Search for the cell housing the specified text and yield its (x, y) center coordinate. 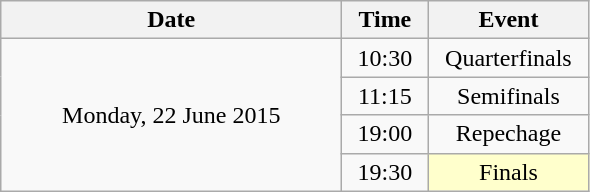
Event (508, 20)
Monday, 22 June 2015 (172, 115)
Repechage (508, 134)
Quarterfinals (508, 58)
11:15 (385, 96)
19:00 (385, 134)
Finals (508, 172)
Semifinals (508, 96)
10:30 (385, 58)
19:30 (385, 172)
Time (385, 20)
Date (172, 20)
